Determine the (X, Y) coordinate at the center of the cell enclosing the given text.  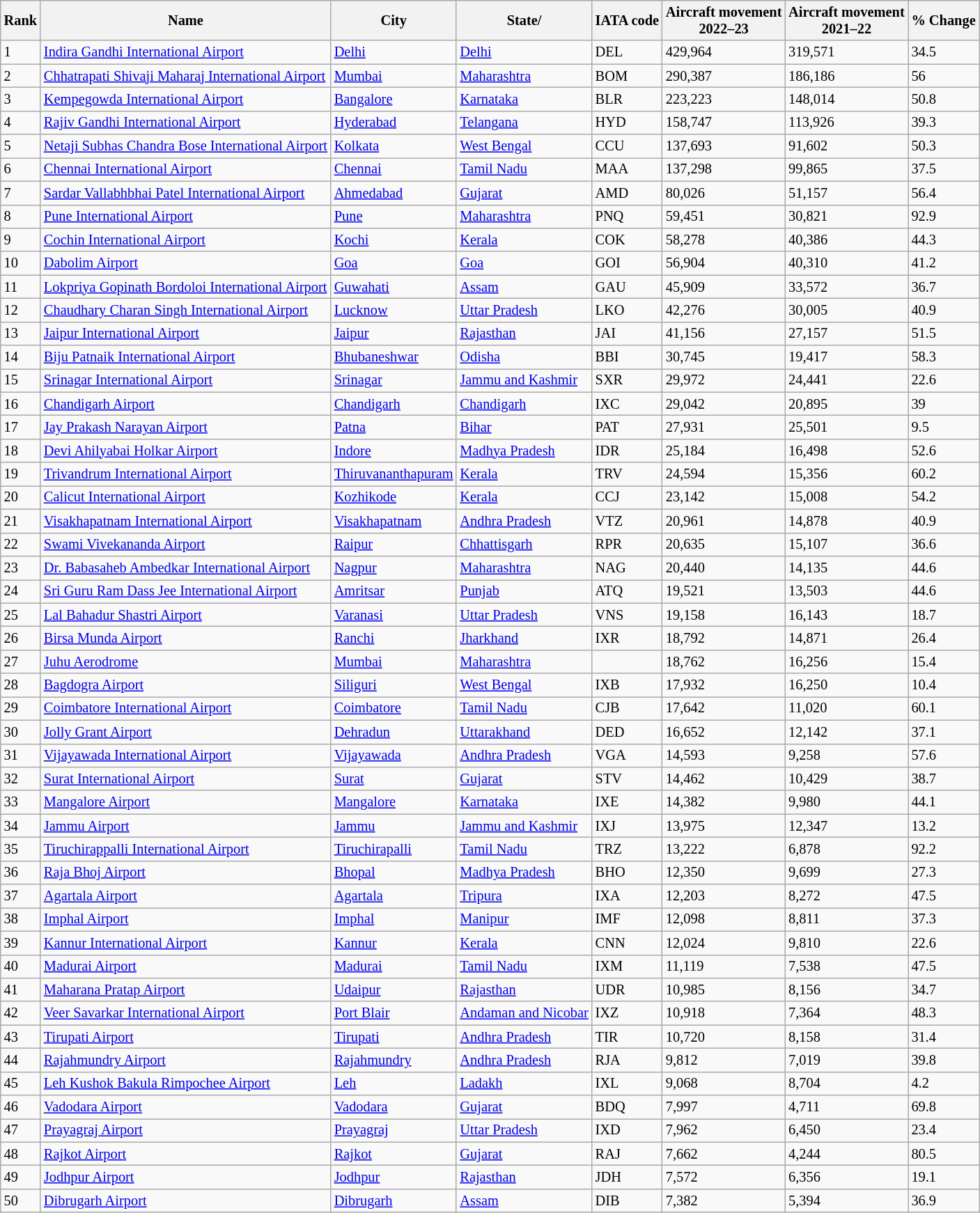
Uttarakhand (524, 732)
13.2 (944, 826)
58,278 (724, 240)
IXC (627, 404)
Vijayawada (394, 756)
Indira Gandhi International Airport (185, 52)
8,272 (846, 896)
Jammu (394, 826)
JDH (627, 1177)
18,762 (724, 662)
21 (21, 521)
23 (21, 568)
19,521 (724, 591)
TRZ (627, 849)
16,498 (846, 451)
45,909 (724, 287)
IDR (627, 451)
24,594 (724, 474)
Prayagraj (394, 1130)
7,662 (724, 1154)
Aircraft movement 2022–23 (724, 20)
29,042 (724, 404)
10,918 (724, 1013)
2 (21, 76)
137,298 (724, 169)
49 (21, 1177)
BBI (627, 357)
29,972 (724, 380)
COK (627, 240)
JAI (627, 334)
8,156 (846, 989)
Vadodara (394, 1107)
4 (21, 123)
MAA (627, 169)
Juhu Aerodrome (185, 662)
Vadodara Airport (185, 1107)
37 (21, 896)
4,711 (846, 1107)
9,699 (846, 872)
40,386 (846, 240)
26 (21, 638)
4,244 (846, 1154)
Chhattisgarh (524, 545)
137,693 (724, 146)
Lokpriya Gopinath Bordoloi International Airport (185, 287)
45 (21, 1083)
Ahmedabad (394, 193)
27,157 (846, 334)
9.5 (944, 427)
Tripura (524, 896)
12 (21, 310)
51.5 (944, 334)
Jharkhand (524, 638)
11,119 (724, 967)
Mangalore (394, 802)
Coimbatore International Airport (185, 708)
Andaman and Nicobar (524, 1013)
LKO (627, 310)
Tiruchirapalli (394, 849)
9,980 (846, 802)
RJA (627, 1060)
IXA (627, 896)
BOM (627, 76)
319,571 (846, 52)
19,417 (846, 357)
16 (21, 404)
AMD (627, 193)
429,964 (724, 52)
60.1 (944, 708)
9,810 (846, 943)
IXR (627, 638)
Chennai International Airport (185, 169)
9,812 (724, 1060)
17,932 (724, 685)
30,745 (724, 357)
Chaudhary Charan Singh International Airport (185, 310)
Pune International Airport (185, 217)
13 (21, 334)
Cochin International Airport (185, 240)
158,747 (724, 123)
Punjab (524, 591)
10,429 (846, 778)
Coimbatore (394, 708)
29 (21, 708)
20,440 (724, 568)
1 (21, 52)
41.2 (944, 263)
Prayagraj Airport (185, 1130)
Tirupati (394, 1037)
28 (21, 685)
Udaipur (394, 989)
Kochi (394, 240)
92.9 (944, 217)
Leh (394, 1083)
91,602 (846, 146)
15,356 (846, 474)
18.7 (944, 615)
Sri Guru Ram Dass Jee International Airport (185, 591)
DED (627, 732)
Pune (394, 217)
IXL (627, 1083)
13,222 (724, 849)
DIB (627, 1200)
Siliguri (394, 685)
HYD (627, 123)
Rajkot Airport (185, 1154)
30,005 (846, 310)
9,068 (724, 1083)
Sardar Vallabhbhai Patel International Airport (185, 193)
24 (21, 591)
12,024 (724, 943)
15.4 (944, 662)
Patna (394, 427)
7,019 (846, 1060)
19,158 (724, 615)
IMF (627, 919)
14,878 (846, 521)
32 (21, 778)
54.2 (944, 497)
15,008 (846, 497)
12,098 (724, 919)
36.7 (944, 287)
Leh Kushok Bakula Rimpochee Airport (185, 1083)
Bihar (524, 427)
TRV (627, 474)
Telangana (524, 123)
Aircraft movement 2021–22 (846, 20)
Jay Prakash Narayan Airport (185, 427)
50.8 (944, 99)
Visakhapatnam International Airport (185, 521)
47 (21, 1130)
8,811 (846, 919)
Kozhikode (394, 497)
Thiruvananthapuram (394, 474)
56,904 (724, 263)
50 (21, 1200)
Dibrugarh Airport (185, 1200)
Bagdogra Airport (185, 685)
41 (21, 989)
10 (21, 263)
Imphal Airport (185, 919)
Rank (21, 20)
19.1 (944, 1177)
10,985 (724, 989)
Biju Patnaik International Airport (185, 357)
34.5 (944, 52)
22 (21, 545)
Agartala (394, 896)
7,364 (846, 1013)
43 (21, 1037)
10,720 (724, 1037)
4.2 (944, 1083)
Jaipur (394, 334)
Devi Ahilyabai Holkar Airport (185, 451)
16,250 (846, 685)
39.3 (944, 123)
State/ (524, 20)
23.4 (944, 1130)
Netaji Subhas Chandra Bose International Airport (185, 146)
51,157 (846, 193)
27,931 (724, 427)
Jodhpur (394, 1177)
44 (21, 1060)
20,635 (724, 545)
Ranchi (394, 638)
26.4 (944, 638)
11 (21, 287)
14,871 (846, 638)
Dehradun (394, 732)
17 (21, 427)
IXB (627, 685)
56 (944, 76)
Port Blair (394, 1013)
12,142 (846, 732)
10.4 (944, 685)
11,020 (846, 708)
Mangalore Airport (185, 802)
113,926 (846, 123)
% Change (944, 20)
IXE (627, 802)
PAT (627, 427)
24,441 (846, 380)
Hyderabad (394, 123)
IXM (627, 967)
Chandigarh Airport (185, 404)
Surat (394, 778)
Swami Vivekananda Airport (185, 545)
33,572 (846, 287)
Ladakh (524, 1083)
VNS (627, 615)
17,642 (724, 708)
BHO (627, 872)
Madurai (394, 967)
Vijayawada International Airport (185, 756)
13,975 (724, 826)
Birsa Munda Airport (185, 638)
14,135 (846, 568)
30,821 (846, 217)
ATQ (627, 591)
16,652 (724, 732)
Rajahmundry Airport (185, 1060)
9,258 (846, 756)
38 (21, 919)
7,962 (724, 1130)
Calicut International Airport (185, 497)
15,107 (846, 545)
Agartala Airport (185, 896)
27.3 (944, 872)
Guwahati (394, 287)
VTZ (627, 521)
Jammu Airport (185, 826)
27 (21, 662)
20,961 (724, 521)
Tiruchirappalli International Airport (185, 849)
31.4 (944, 1037)
7,997 (724, 1107)
8,158 (846, 1037)
37.1 (944, 732)
Raipur (394, 545)
36 (21, 872)
14,382 (724, 802)
Tirupati Airport (185, 1037)
48.3 (944, 1013)
80,026 (724, 193)
RAJ (627, 1154)
40,310 (846, 263)
Srinagar (394, 380)
16,256 (846, 662)
Rajahmundry (394, 1060)
148,014 (846, 99)
Name (185, 20)
12,350 (724, 872)
Dibrugarh (394, 1200)
SXR (627, 380)
34.7 (944, 989)
20,895 (846, 404)
34 (21, 826)
Kannur (394, 943)
35 (21, 849)
Rajkot (394, 1154)
8,704 (846, 1083)
30 (21, 732)
25,184 (724, 451)
48 (21, 1154)
VGA (627, 756)
Trivandrum International Airport (185, 474)
Madurai Airport (185, 967)
92.2 (944, 849)
14 (21, 357)
25,501 (846, 427)
223,223 (724, 99)
52.6 (944, 451)
36.9 (944, 1200)
Jodhpur Airport (185, 1177)
6,450 (846, 1130)
UDR (627, 989)
9 (21, 240)
6,356 (846, 1177)
58.3 (944, 357)
BDQ (627, 1107)
Manipur (524, 919)
IXZ (627, 1013)
14,593 (724, 756)
Visakhapatnam (394, 521)
Odisha (524, 357)
BLR (627, 99)
7,382 (724, 1200)
IXJ (627, 826)
GOI (627, 263)
50.3 (944, 146)
39.8 (944, 1060)
Amritsar (394, 591)
8 (21, 217)
CCU (627, 146)
Dr. Babasaheb Ambedkar International Airport (185, 568)
37.5 (944, 169)
Maharana Pratap Airport (185, 989)
41,156 (724, 334)
Kannur International Airport (185, 943)
Srinagar International Airport (185, 380)
IXD (627, 1130)
Imphal (394, 919)
57.6 (944, 756)
Chhatrapati Shivaji Maharaj International Airport (185, 76)
City (394, 20)
Raja Bhoj Airport (185, 872)
Bhopal (394, 872)
Lal Bahadur Shastri Airport (185, 615)
14,462 (724, 778)
16,143 (846, 615)
56.4 (944, 193)
15 (21, 380)
Lucknow (394, 310)
290,387 (724, 76)
GAU (627, 287)
Indore (394, 451)
80.5 (944, 1154)
PNQ (627, 217)
7,572 (724, 1177)
44.1 (944, 802)
25 (21, 615)
60.2 (944, 474)
Veer Savarkar International Airport (185, 1013)
Rajiv Gandhi International Airport (185, 123)
59,451 (724, 217)
NAG (627, 568)
TIR (627, 1037)
12,347 (846, 826)
CCJ (627, 497)
Bhubaneshwar (394, 357)
CJB (627, 708)
12,203 (724, 896)
IATA code (627, 20)
18 (21, 451)
42,276 (724, 310)
Nagpur (394, 568)
7,538 (846, 967)
18,792 (724, 638)
38.7 (944, 778)
44.3 (944, 240)
DEL (627, 52)
5,394 (846, 1200)
40 (21, 967)
186,186 (846, 76)
19 (21, 474)
3 (21, 99)
31 (21, 756)
Kempegowda International Airport (185, 99)
Varanasi (394, 615)
Jaipur International Airport (185, 334)
STV (627, 778)
36.6 (944, 545)
69.8 (944, 1107)
20 (21, 497)
13,503 (846, 591)
23,142 (724, 497)
6 (21, 169)
33 (21, 802)
7 (21, 193)
99,865 (846, 169)
6,878 (846, 849)
CNN (627, 943)
Surat International Airport (185, 778)
Dabolim Airport (185, 263)
Bangalore (394, 99)
42 (21, 1013)
Jolly Grant Airport (185, 732)
46 (21, 1107)
Chennai (394, 169)
37.3 (944, 919)
RPR (627, 545)
5 (21, 146)
Kolkata (394, 146)
